Detect which cell encompasses the target text, then output its (X, Y) center coordinate. 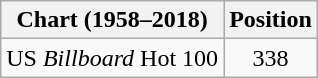
Chart (1958–2018) (112, 20)
338 (271, 58)
Position (271, 20)
US Billboard Hot 100 (112, 58)
